Find where the given text appears and provide that cell's center as (X, Y) coordinate. 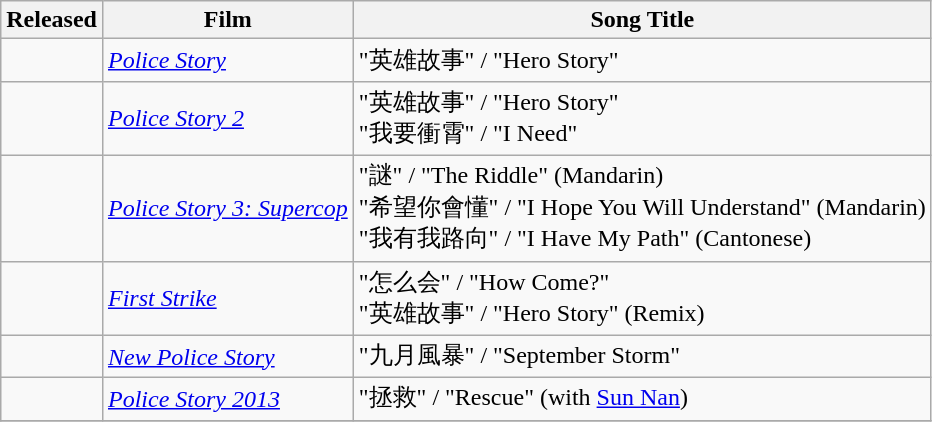
Film (228, 20)
"拯救" / "Rescue" (with Sun Nan) (642, 400)
New Police Story (228, 356)
Released (52, 20)
"英雄故事" / "Hero Story" (642, 60)
Police Story 2 (228, 118)
"謎" / "The Riddle" (Mandarin)"希望你會懂" / "I Hope You Will Understand" (Mandarin)"我有我路向" / "I Have My Path" (Cantonese) (642, 208)
Song Title (642, 20)
Police Story 2013 (228, 400)
Police Story (228, 60)
First Strike (228, 298)
"怎么会" / "How Come?" "英雄故事" / "Hero Story" (Remix) (642, 298)
Police Story 3: Supercop (228, 208)
"九月風暴" / "September Storm" (642, 356)
"英雄故事" / "Hero Story" "我要衝霄" / "I Need" (642, 118)
